Extract the [x, y] coordinate from the center of the cell holding the provided text.  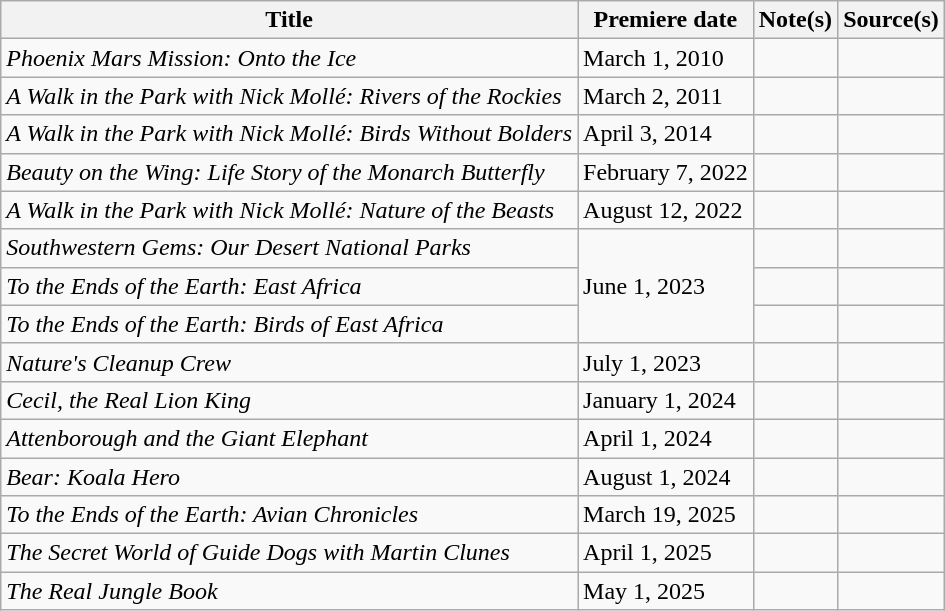
August 1, 2024 [666, 477]
Title [290, 20]
The Secret World of Guide Dogs with Martin Clunes [290, 553]
March 19, 2025 [666, 515]
To the Ends of the Earth: Birds of East Africa [290, 324]
June 1, 2023 [666, 286]
April 1, 2024 [666, 438]
Cecil, the Real Lion King [290, 400]
To the Ends of the Earth: Avian Chronicles [290, 515]
Attenborough and the Giant Elephant [290, 438]
A Walk in the Park with Nick Mollé: Birds Without Bolders [290, 134]
March 1, 2010 [666, 58]
Bear: Koala Hero [290, 477]
Premiere date [666, 20]
A Walk in the Park with Nick Mollé: Nature of the Beasts [290, 210]
February 7, 2022 [666, 172]
Beauty on the Wing: Life Story of the Monarch Butterfly [290, 172]
To the Ends of the Earth: East Africa [290, 286]
Note(s) [795, 20]
April 1, 2025 [666, 553]
The Real Jungle Book [290, 591]
Southwestern Gems: Our Desert National Parks [290, 248]
A Walk in the Park with Nick Mollé: Rivers of the Rockies [290, 96]
July 1, 2023 [666, 362]
Source(s) [892, 20]
March 2, 2011 [666, 96]
Nature's Cleanup Crew [290, 362]
January 1, 2024 [666, 400]
April 3, 2014 [666, 134]
August 12, 2022 [666, 210]
Phoenix Mars Mission: Onto the Ice [290, 58]
May 1, 2025 [666, 591]
